Find where the given text appears and provide that cell's center as [X, Y] coordinate. 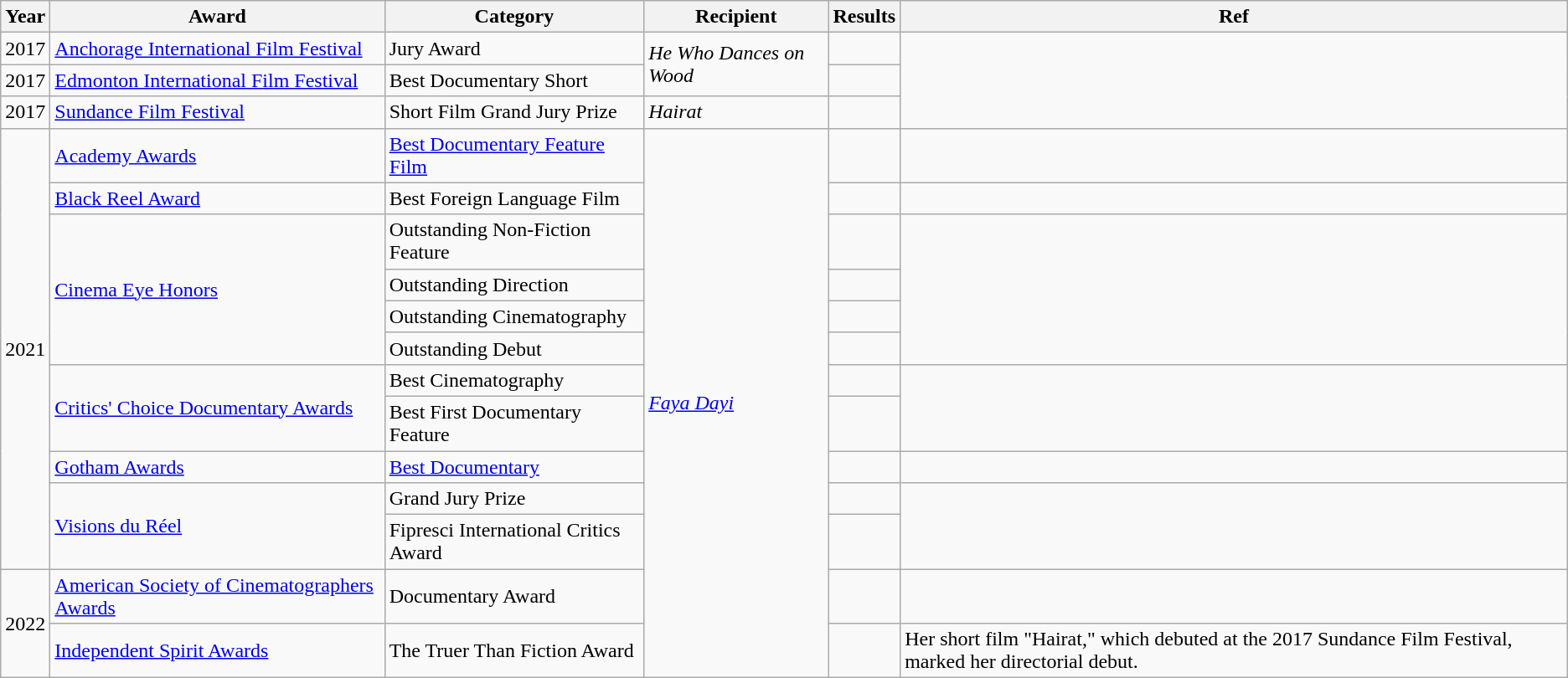
Ref [1235, 17]
Faya Dayi [736, 403]
Outstanding Cinematography [514, 316]
Outstanding Direction [514, 285]
2022 [25, 624]
Recipient [736, 17]
2021 [25, 348]
Academy Awards [218, 156]
Best Documentary Short [514, 80]
Best Cinematography [514, 380]
Fipresci International Critics Award [514, 542]
Critics' Choice Documentary Awards [218, 407]
Short Film Grand Jury Prize [514, 112]
Year [25, 17]
Results [864, 17]
Category [514, 17]
Award [218, 17]
American Society of Cinematographers Awards [218, 596]
Gotham Awards [218, 466]
Outstanding Non-Fiction Feature [514, 241]
Best First Documentary Feature [514, 424]
Best Documentary [514, 466]
Best Foreign Language Film [514, 198]
Best Documentary Feature Film [514, 156]
Cinema Eye Honors [218, 290]
He Who Dances on Wood [736, 64]
Black Reel Award [218, 198]
Grand Jury Prize [514, 499]
Hairat [736, 112]
Sundance Film Festival [218, 112]
Her short film "Hairat," which debuted at the 2017 Sundance Film Festival, marked her directorial debut. [1235, 651]
Documentary Award [514, 596]
The Truer Than Fiction Award [514, 651]
Anchorage International Film Festival [218, 49]
Jury Award [514, 49]
Visions du Réel [218, 526]
Outstanding Debut [514, 348]
Edmonton International Film Festival [218, 80]
Independent Spirit Awards [218, 651]
